Determine the (x, y) coordinate at the center of the cell enclosing the given text.  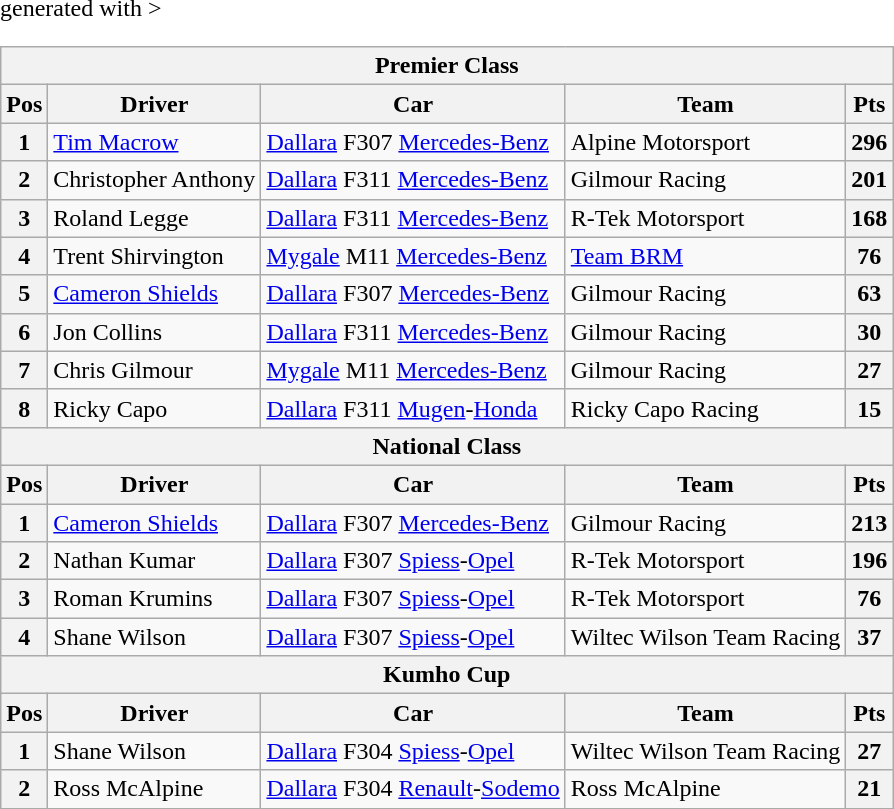
6 (24, 332)
296 (870, 142)
Trent Shirvington (154, 256)
Alpine Motorsport (705, 142)
Premier Class (447, 66)
Ricky Capo Racing (705, 408)
Christopher Anthony (154, 180)
National Class (447, 446)
168 (870, 218)
5 (24, 294)
63 (870, 294)
37 (870, 637)
Dallara F304 Spiess-Opel (413, 751)
7 (24, 370)
Nathan Kumar (154, 561)
15 (870, 408)
201 (870, 180)
Dallara F304 Renault-Sodemo (413, 789)
21 (870, 789)
8 (24, 408)
213 (870, 523)
Dallara F311 Mugen-Honda (413, 408)
Tim Macrow (154, 142)
30 (870, 332)
Team BRM (705, 256)
Roland Legge (154, 218)
Ricky Capo (154, 408)
Kumho Cup (447, 675)
Jon Collins (154, 332)
Roman Krumins (154, 599)
Chris Gilmour (154, 370)
196 (870, 561)
